Determine the (X, Y) coordinate at the center of the cell enclosing the given text.  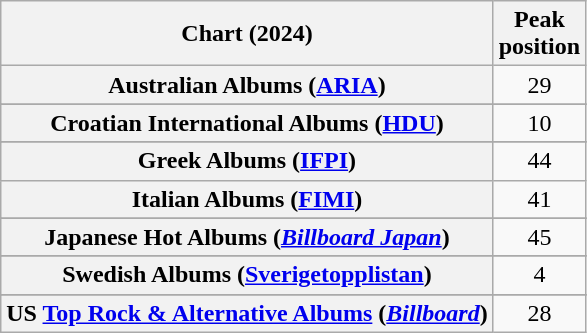
28 (539, 313)
41 (539, 199)
45 (539, 237)
Peakposition (539, 34)
4 (539, 275)
44 (539, 161)
Greek Albums (IFPI) (247, 161)
Australian Albums (ARIA) (247, 85)
Japanese Hot Albums (Billboard Japan) (247, 237)
US Top Rock & Alternative Albums (Billboard) (247, 313)
Swedish Albums (Sverigetopplistan) (247, 275)
Croatian International Albums (HDU) (247, 123)
29 (539, 85)
Italian Albums (FIMI) (247, 199)
Chart (2024) (247, 34)
10 (539, 123)
